Locate the cell with the specified text and output its [X, Y] center coordinate. 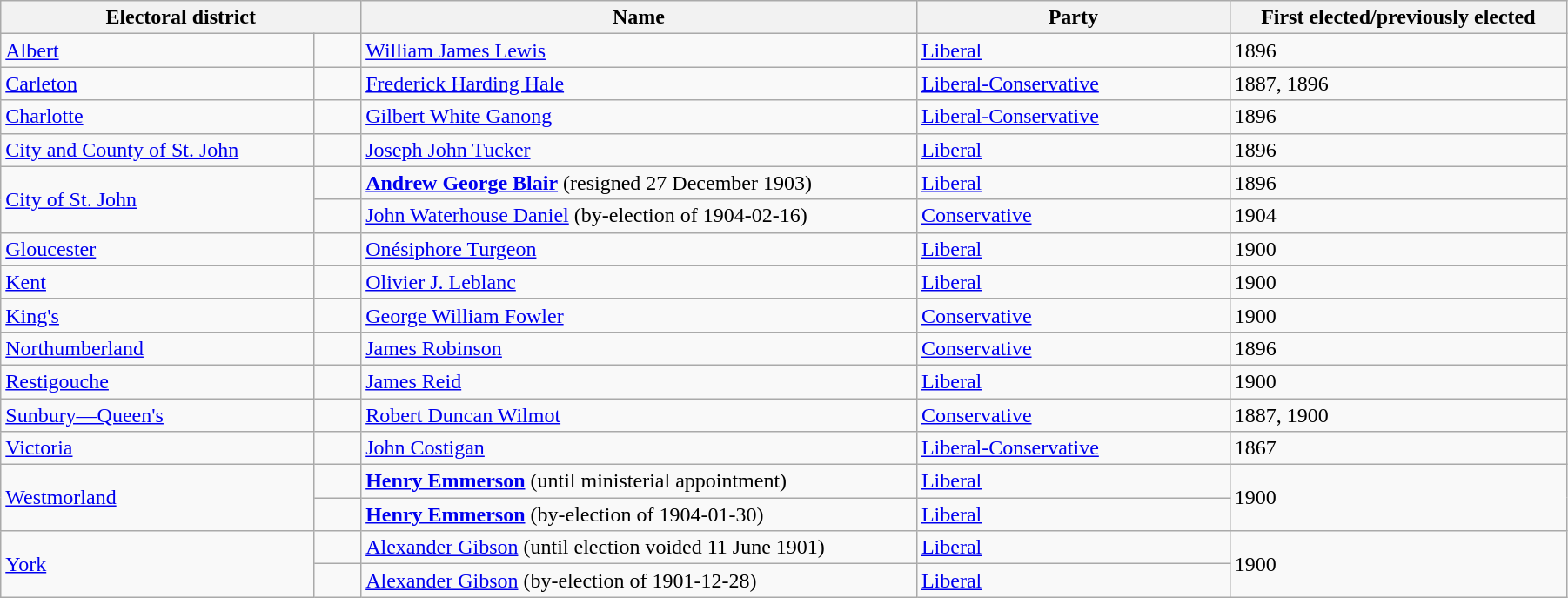
Gloucester [157, 249]
1904 [1397, 216]
John Waterhouse Daniel (by-election of 1904-02-16) [639, 216]
Kent [157, 282]
Charlotte [157, 117]
Electoral district [181, 17]
George William Fowler [639, 315]
Andrew George Blair (resigned 27 December 1903) [639, 183]
Northumberland [157, 348]
Alexander Gibson (by-election of 1901-12-28) [639, 581]
Henry Emmerson (by-election of 1904-01-30) [639, 514]
Henry Emmerson (until ministerial appointment) [639, 481]
King's [157, 315]
Alexander Gibson (until election voided 11 June 1901) [639, 548]
York [157, 564]
Olivier J. Leblanc [639, 282]
John Costigan [639, 448]
William James Lewis [639, 50]
1887, 1900 [1397, 415]
Sunbury—Queen's [157, 415]
Onésiphore Turgeon [639, 249]
Carleton [157, 84]
City of St. John [157, 199]
Albert [157, 50]
1887, 1896 [1397, 84]
Gilbert White Ganong [639, 117]
First elected/previously elected [1397, 17]
1867 [1397, 448]
Party [1073, 17]
Robert Duncan Wilmot [639, 415]
Frederick Harding Hale [639, 84]
James Reid [639, 381]
Name [639, 17]
Westmorland [157, 498]
City and County of St. John [157, 150]
James Robinson [639, 348]
Restigouche [157, 381]
Joseph John Tucker [639, 150]
Victoria [157, 448]
